Return (X, Y) of the center of cell containing provided text 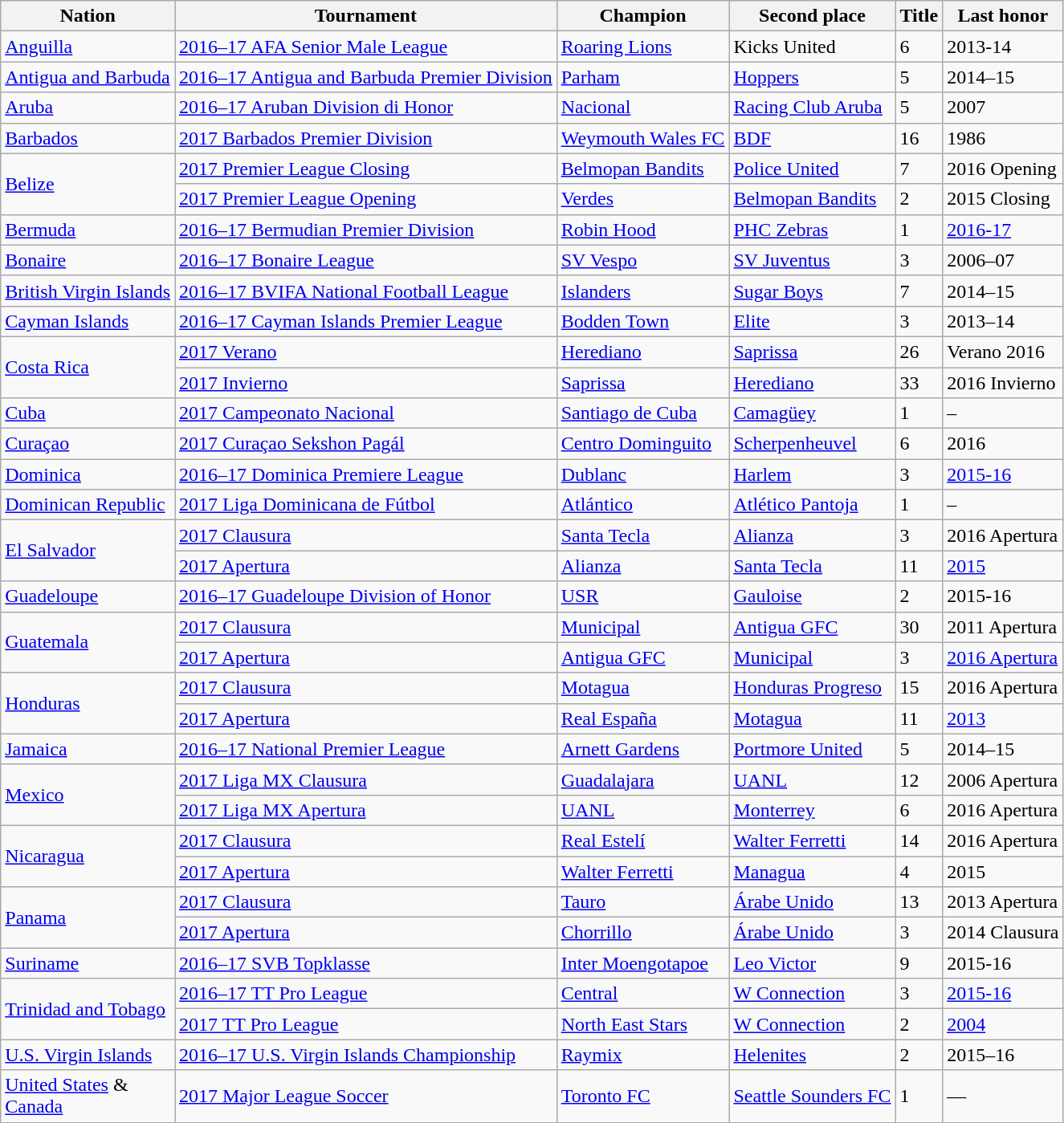
9 (919, 963)
Scherpenheuvel (813, 444)
Barbados (88, 138)
Verdes (642, 199)
Raymix (642, 1055)
SV Vespo (642, 260)
Cayman Islands (88, 321)
Camagüey (813, 413)
Belize (88, 184)
2016–17 U.S. Virgin Islands Championship (366, 1055)
13 (919, 902)
Atlético Pantoja (813, 505)
Trinidad and Tobago (88, 1009)
Hoppers (813, 77)
12 (919, 779)
2016–17 Bermudian Premier Division (366, 230)
2016–17 TT Pro League (366, 994)
2006 Apertura (1003, 779)
2017 Premier League Closing (366, 169)
BDF (813, 138)
2017 Barbados Premier Division (366, 138)
United States & Canada (88, 1097)
Dominican Republic (88, 505)
Antigua and Barbuda (88, 77)
Last honor (1003, 16)
2006–07 (1003, 260)
2017 Liga MX Apertura (366, 810)
Toronto FC (642, 1097)
Police United (813, 169)
Weymouth Wales FC (642, 138)
Suriname (88, 963)
4 (919, 871)
Central (642, 994)
2017 Liga MX Clausura (366, 779)
U.S. Virgin Islands (88, 1055)
Title (919, 16)
2017 Invierno (366, 383)
Monterrey (813, 810)
2014 Clausura (1003, 933)
Atlántico (642, 505)
Kicks United (813, 47)
Dublanc (642, 474)
PHC Zebras (813, 230)
British Virgin Islands (88, 291)
Tauro (642, 902)
2015–16 (1003, 1055)
Anguilla (88, 47)
USR (642, 596)
2017 Liga Dominicana de Fútbol (366, 505)
2016–17 Antigua and Barbuda Premier Division (366, 77)
2016–17 Aruban Division di Honor (366, 108)
Harlem (813, 474)
2013 Apertura (1003, 902)
2007 (1003, 108)
Aruba (88, 108)
Bonaire (88, 260)
2016–17 Guadeloupe Division of Honor (366, 596)
2013-14 (1003, 47)
2013–14 (1003, 321)
Tournament (366, 16)
Leo Victor (813, 963)
Centro Dominguito (642, 444)
Inter Moengotapoe (642, 963)
Cuba (88, 413)
2013 (1003, 718)
SV Juventus (813, 260)
Bodden Town (642, 321)
Nicaragua (88, 856)
Robin Hood (642, 230)
Nacional (642, 108)
Guatemala (88, 642)
2011 Apertura (1003, 627)
2017 TT Pro League (366, 1024)
Islanders (642, 291)
Chorrillo (642, 933)
Honduras Progreso (813, 688)
Racing Club Aruba (813, 108)
2017 Curaçao Sekshon Pagál (366, 444)
Elite (813, 321)
Arnett Gardens (642, 749)
Roaring Lions (642, 47)
Managua (813, 871)
2016–17 AFA Senior Male League (366, 47)
Curaçao (88, 444)
2016 Invierno (1003, 383)
Real Estelí (642, 840)
2016 (1003, 444)
Gauloise (813, 596)
2016–17 National Premier League (366, 749)
— (1003, 1097)
Dominica (88, 474)
Sugar Boys (813, 291)
30 (919, 627)
Parham (642, 77)
2016–17 Cayman Islands Premier League (366, 321)
2004 (1003, 1024)
Costa Rica (88, 367)
2017 Major League Soccer (366, 1097)
Verano 2016 (1003, 352)
2016–17 Dominica Premiere League (366, 474)
2016 Opening (1003, 169)
2016–17 BVIFA National Football League (366, 291)
Guadeloupe (88, 596)
2017 Verano (366, 352)
Seattle Sounders FC (813, 1097)
Nation (88, 16)
Real España (642, 718)
14 (919, 840)
15 (919, 688)
Panama (88, 918)
Portmore United (813, 749)
Mexico (88, 795)
2015 Closing (1003, 199)
26 (919, 352)
Jamaica (88, 749)
2017 Campeonato Nacional (366, 413)
El Salvador (88, 551)
Honduras (88, 703)
2016–17 Bonaire League (366, 260)
2016-17 (1003, 230)
2017 Premier League Opening (366, 199)
North East Stars (642, 1024)
Champion (642, 16)
33 (919, 383)
Second place (813, 16)
Helenites (813, 1055)
1986 (1003, 138)
Santiago de Cuba (642, 413)
2016–17 SVB Topklasse (366, 963)
Bermuda (88, 230)
Guadalajara (642, 779)
16 (919, 138)
